Search for the cell housing the specified text and yield its (x, y) center coordinate. 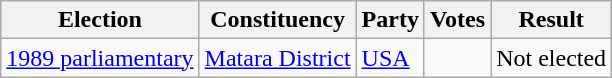
Matara District (278, 58)
Election (100, 20)
1989 parliamentary (100, 58)
Constituency (278, 20)
Result (552, 20)
Not elected (552, 58)
Votes (457, 20)
Party (390, 20)
USA (390, 58)
